Capture the cell that displays the provided text and extract its (X, Y) central coordinate. 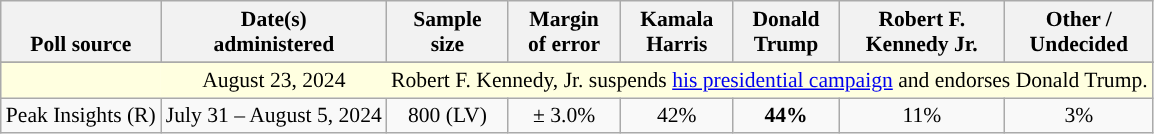
Poll source (81, 32)
Date(s)administered (274, 32)
Samplesize (448, 32)
Marginof error (564, 32)
800 (LV) (448, 116)
Other /Undecided (1079, 32)
42% (676, 116)
Peak Insights (R) (81, 116)
Robert F.Kennedy Jr. (922, 32)
44% (786, 116)
KamalaHarris (676, 32)
July 31 – August 5, 2024 (274, 116)
Robert F. Kennedy, Jr. suspends his presidential campaign and endorses Donald Trump. (770, 80)
DonaldTrump (786, 32)
3% (1079, 116)
± 3.0% (564, 116)
August 23, 2024 (274, 80)
11% (922, 116)
